For the text-containing cell, return its midpoint in [x, y] coordinate format. 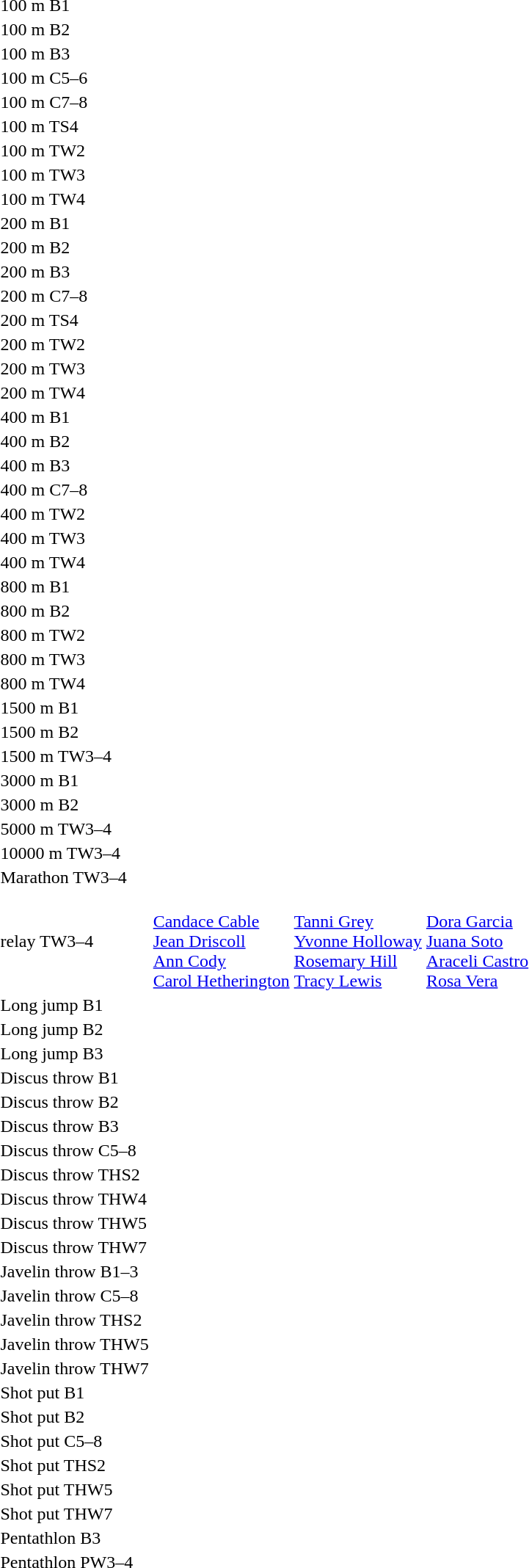
Dora Garcia Juana Soto Araceli Castro Rosa Vera [477, 941]
Candace Cable Jean Driscoll Ann Cody Carol Hetherington [222, 941]
Tanni Grey Yvonne Holloway Rosemary Hill Tracy Lewis [358, 941]
